Pinpoint the cell where the given text exists, returning its (x, y) midpoint coordinate. 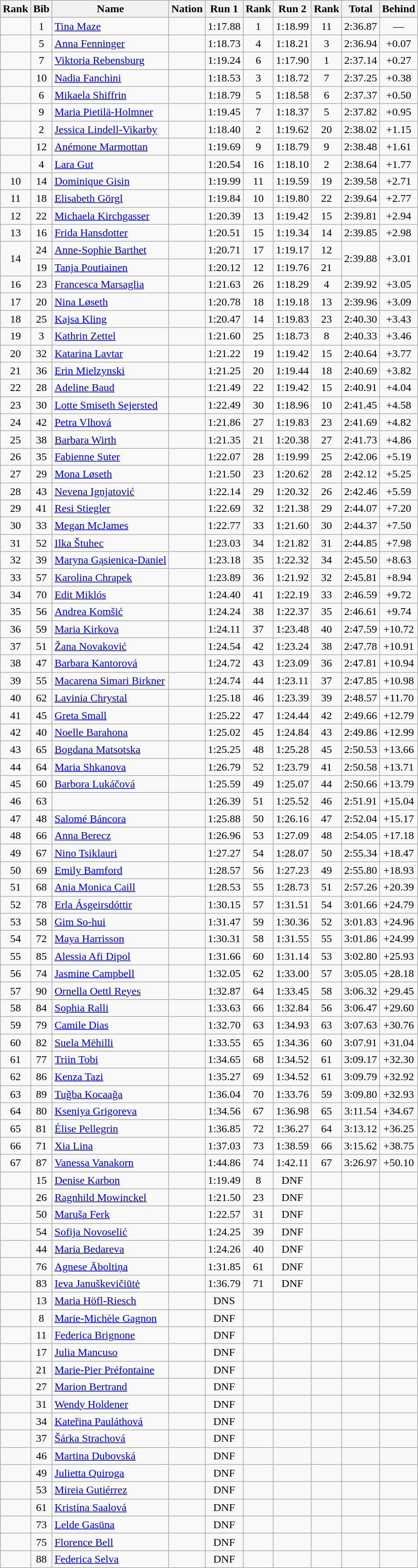
Federica Selva (110, 1559)
+7.20 (399, 509)
+8.63 (399, 560)
Federica Brignone (110, 1335)
Marie-Pier Préfontaine (110, 1370)
1:19.24 (224, 61)
2:51.91 (361, 801)
1:19.76 (292, 267)
+31.04 (399, 1042)
90 (42, 991)
+50.10 (399, 1163)
2:39.64 (361, 198)
1:30.15 (224, 905)
Francesca Marsaglia (110, 285)
1:32.87 (224, 991)
+12.79 (399, 715)
2:47.59 (361, 629)
1:20.38 (292, 439)
1:18.21 (292, 43)
Run 1 (224, 9)
2:57.26 (361, 887)
Julia Mancuso (110, 1353)
Maria Shkanova (110, 767)
1:23.09 (292, 663)
Camile Dias (110, 1025)
Lavinia Chrystal (110, 698)
1:22.37 (292, 612)
Macarena Simari Birkner (110, 681)
+2.71 (399, 181)
Ilka Štuhec (110, 543)
1:28.53 (224, 887)
2:45.50 (361, 560)
2:47.85 (361, 681)
77 (42, 1060)
1:23.03 (224, 543)
Kajsa Kling (110, 319)
+20.39 (399, 887)
1:20.12 (224, 267)
Jessica Lindell-Vikarby (110, 129)
Maria Pietilä-Holmner (110, 112)
+9.74 (399, 612)
87 (42, 1163)
+28.18 (399, 973)
+29.60 (399, 1008)
2:42.46 (361, 491)
1:31.47 (224, 922)
1:31.51 (292, 905)
1:21.35 (224, 439)
1:23.48 (292, 629)
+5.19 (399, 457)
Martina Dubovská (110, 1456)
1:20.78 (224, 302)
1:24.54 (224, 646)
1:18.29 (292, 285)
+3.01 (399, 259)
1:19.69 (224, 147)
Lelde Gasūna (110, 1525)
2:49.86 (361, 732)
Kenza Tazi (110, 1077)
75 (42, 1542)
1:19.17 (292, 250)
Lara Gut (110, 164)
1:18.10 (292, 164)
+13.66 (399, 749)
2:41.73 (361, 439)
1:24.84 (292, 732)
Dominique Gisin (110, 181)
Gim So-hui (110, 922)
Vanessa Vanakorn (110, 1163)
1:24.74 (224, 681)
2:40.91 (361, 388)
1:21.86 (224, 422)
Ieva Januškevičiūtė (110, 1283)
1:20.39 (224, 216)
1:21.63 (224, 285)
1:36.79 (224, 1283)
1:19.62 (292, 129)
1:25.22 (224, 715)
+32.30 (399, 1060)
+10.91 (399, 646)
2:44.37 (361, 526)
Erla Ásgeirsdóttir (110, 905)
2:38.02 (361, 129)
1:25.88 (224, 819)
+13.79 (399, 784)
1:20.47 (224, 319)
1:33.45 (292, 991)
+13.71 (399, 767)
+2.77 (399, 198)
3:01.83 (361, 922)
Nina Løseth (110, 302)
1:19.34 (292, 233)
2:39.58 (361, 181)
3:01.66 (361, 905)
+10.72 (399, 629)
2:38.64 (361, 164)
Agnese Āboltiņa (110, 1266)
Jasmine Campbell (110, 973)
2:37.37 (361, 95)
1:34.36 (292, 1042)
2:36.94 (361, 43)
Lotte Smiseth Sejersted (110, 405)
2:46.61 (361, 612)
+36.25 (399, 1129)
1:25.18 (224, 698)
Name (110, 9)
Ania Monica Caill (110, 887)
1:22.57 (224, 1215)
81 (42, 1129)
+15.04 (399, 801)
+18.93 (399, 870)
1:21.22 (224, 353)
3:02.80 (361, 956)
1:18.58 (292, 95)
1:36.27 (292, 1129)
+29.45 (399, 991)
+10.98 (399, 681)
2:44.85 (361, 543)
2:40.30 (361, 319)
2:42.06 (361, 457)
1:20.32 (292, 491)
1:24.24 (224, 612)
1:20.71 (224, 250)
80 (42, 1111)
1:28.57 (224, 870)
+3.43 (399, 319)
Katarina Lavtar (110, 353)
Tina Maze (110, 26)
Marie-Michèle Gagnon (110, 1318)
1:21.25 (224, 371)
+24.96 (399, 922)
Karolina Chrapek (110, 577)
Maria Kirkova (110, 629)
1:20.54 (224, 164)
2:40.64 (361, 353)
2:49.66 (361, 715)
1:34.93 (292, 1025)
3:13.12 (361, 1129)
Michaela Kirchgasser (110, 216)
Nevena Ignjatović (110, 491)
2:55.80 (361, 870)
Barbara Kantorová (110, 663)
2:41.69 (361, 422)
1:26.96 (224, 836)
2:36.87 (361, 26)
2:41.45 (361, 405)
+0.95 (399, 112)
1:22.77 (224, 526)
+2.98 (399, 233)
1:31.55 (292, 939)
Sofija Novoselić (110, 1232)
76 (42, 1266)
1:23.39 (292, 698)
1:38.59 (292, 1146)
85 (42, 956)
1:26.79 (224, 767)
1:24.40 (224, 595)
1:23.89 (224, 577)
1:22.32 (292, 560)
1:18.96 (292, 405)
Tanja Poutiainen (110, 267)
1:18.53 (224, 78)
Nadia Fanchini (110, 78)
+0.38 (399, 78)
78 (42, 905)
Suela Mëhilli (110, 1042)
2:48.57 (361, 698)
1:31.14 (292, 956)
1:28.07 (292, 853)
Mireia Gutiérrez (110, 1490)
1:24.25 (224, 1232)
3:06.32 (361, 991)
1:19.84 (224, 198)
Triin Tobi (110, 1060)
Anémone Marmottan (110, 147)
+1.15 (399, 129)
Julietta Quiroga (110, 1473)
Wendy Holdener (110, 1404)
2:50.53 (361, 749)
+11.70 (399, 698)
+34.67 (399, 1111)
2:47.78 (361, 646)
1:25.52 (292, 801)
Maya Harrisson (110, 939)
Anna Berecz (110, 836)
+9.72 (399, 595)
+1.61 (399, 147)
3:07.63 (361, 1025)
Noelle Barahona (110, 732)
+25.93 (399, 956)
1:32.05 (224, 973)
1:22.14 (224, 491)
1:26.39 (224, 801)
3:09.17 (361, 1060)
+8.94 (399, 577)
Megan McJames (110, 526)
1:24.72 (224, 663)
+0.07 (399, 43)
2:54.05 (361, 836)
Šárka Strachová (110, 1439)
2:45.81 (361, 577)
+4.86 (399, 439)
1:23.18 (224, 560)
1:30.36 (292, 922)
1:34.56 (224, 1111)
2:42.12 (361, 474)
+0.27 (399, 61)
2:50.58 (361, 767)
1:32.84 (292, 1008)
1:19.44 (292, 371)
Élise Pellegrin (110, 1129)
1:18.37 (292, 112)
2:39.96 (361, 302)
Erin Mielzynski (110, 371)
Emily Bamford (110, 870)
1:34.65 (224, 1060)
1:36.98 (292, 1111)
82 (42, 1042)
2:47.81 (361, 663)
Behind (399, 9)
2:39.92 (361, 285)
Nation (187, 9)
Kathrin Zettel (110, 336)
3:09.79 (361, 1077)
1:22.49 (224, 405)
3:26.97 (361, 1163)
2:37.25 (361, 78)
+1.77 (399, 164)
1:21.49 (224, 388)
1:24.11 (224, 629)
Ornella Oettl Reyes (110, 991)
+3.46 (399, 336)
89 (42, 1094)
+38.75 (399, 1146)
1:33.76 (292, 1094)
1:18.40 (224, 129)
3:15.62 (361, 1146)
+4.82 (399, 422)
Frida Hansdotter (110, 233)
Maruša Ferk (110, 1215)
1:33.55 (224, 1042)
1:25.25 (224, 749)
Bib (42, 9)
1:36.85 (224, 1129)
1:25.28 (292, 749)
2:39.81 (361, 216)
2:55.34 (361, 853)
Andrea Komšić (110, 612)
Marion Bertrand (110, 1387)
2:39.88 (361, 259)
1:21.92 (292, 577)
1:25.59 (224, 784)
Denise Karbon (110, 1180)
1:17.90 (292, 61)
1:30.31 (224, 939)
88 (42, 1559)
1:31.85 (224, 1266)
Barbara Wirth (110, 439)
1:42.11 (292, 1163)
Petra Vlhová (110, 422)
Barbora Lukáčová (110, 784)
Žana Novaković (110, 646)
Adeline Baud (110, 388)
1:31.66 (224, 956)
DNS (224, 1301)
2:37.14 (361, 61)
1:22.07 (224, 457)
+15.17 (399, 819)
1:27.09 (292, 836)
2:40.33 (361, 336)
2:46.59 (361, 595)
Greta Small (110, 715)
3:11.54 (361, 1111)
+24.79 (399, 905)
1:21.82 (292, 543)
2:38.48 (361, 147)
Kristína Saalová (110, 1507)
2:39.85 (361, 233)
Ragnhild Mowinckel (110, 1197)
+5.59 (399, 491)
Nino Tsiklauri (110, 853)
+0.50 (399, 95)
+4.58 (399, 405)
Run 2 (292, 9)
1:33.00 (292, 973)
Kateřina Pauláthová (110, 1421)
+24.99 (399, 939)
+3.82 (399, 371)
1:27.23 (292, 870)
1:18.99 (292, 26)
— (399, 26)
1:19.49 (224, 1180)
+2.94 (399, 216)
2:40.69 (361, 371)
86 (42, 1077)
+3.77 (399, 353)
Edit Miklós (110, 595)
Kseniya Grigoreva (110, 1111)
+3.09 (399, 302)
Fabienne Suter (110, 457)
3:09.80 (361, 1094)
1:24.26 (224, 1249)
1:37.03 (224, 1146)
Mona Løseth (110, 474)
Bogdana Matsotska (110, 749)
3:01.86 (361, 939)
2:44.07 (361, 509)
+18.47 (399, 853)
Total (361, 9)
1:19.45 (224, 112)
+12.99 (399, 732)
Resi Stiegler (110, 509)
1:22.69 (224, 509)
+5.25 (399, 474)
Viktoria Rebensburg (110, 61)
Maria Höfl-Riesch (110, 1301)
Elisabeth Görgl (110, 198)
1:20.51 (224, 233)
Sophia Ralli (110, 1008)
Maria Bedareva (110, 1249)
Anne-Sophie Barthet (110, 250)
83 (42, 1283)
3:05.05 (361, 973)
1:36.04 (224, 1094)
1:27.27 (224, 853)
1:28.73 (292, 887)
+32.92 (399, 1077)
1:44.86 (224, 1163)
1:24.44 (292, 715)
Tuğba Kocaağa (110, 1094)
2:50.66 (361, 784)
Maryna Gąsienica-Daniel (110, 560)
79 (42, 1025)
+3.05 (399, 285)
Alessia Afi Dipol (110, 956)
+4.04 (399, 388)
84 (42, 1008)
1:19.18 (292, 302)
1:26.16 (292, 819)
1:21.38 (292, 509)
1:25.02 (224, 732)
+30.76 (399, 1025)
1:19.80 (292, 198)
1:23.24 (292, 646)
1:32.70 (224, 1025)
Florence Bell (110, 1542)
1:22.19 (292, 595)
+10.94 (399, 663)
3:06.47 (361, 1008)
Mikaela Shiffrin (110, 95)
+32.93 (399, 1094)
2:52.04 (361, 819)
1:33.63 (224, 1008)
+7.98 (399, 543)
Anna Fenninger (110, 43)
+17.18 (399, 836)
1:25.07 (292, 784)
1:23.79 (292, 767)
1:35.27 (224, 1077)
Xia Lina (110, 1146)
Salomé Báncora (110, 819)
1:23.11 (292, 681)
2:37.82 (361, 112)
1:18.72 (292, 78)
1:19.59 (292, 181)
1:17.88 (224, 26)
3:07.91 (361, 1042)
1:20.62 (292, 474)
+7.50 (399, 526)
